Find where the given text appears and provide that cell's center as (X, Y) coordinate. 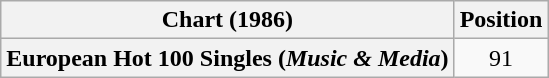
Chart (1986) (228, 20)
Position (501, 20)
European Hot 100 Singles (Music & Media) (228, 58)
91 (501, 58)
